For the text-containing cell, return its midpoint in [x, y] coordinate format. 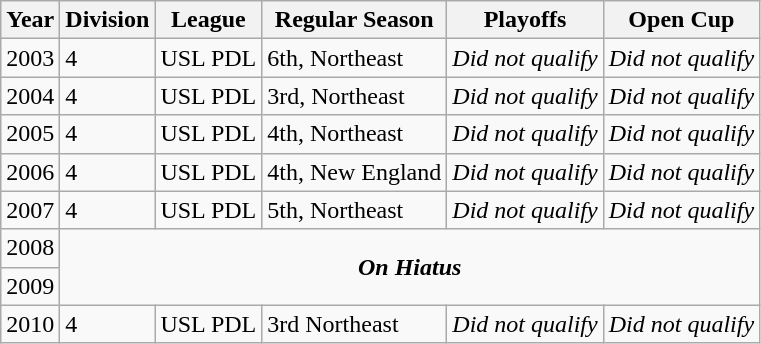
Open Cup [681, 20]
2006 [30, 172]
2004 [30, 96]
4th, Northeast [354, 134]
2005 [30, 134]
2010 [30, 324]
Division [108, 20]
2008 [30, 248]
Year [30, 20]
League [208, 20]
6th, Northeast [354, 58]
5th, Northeast [354, 210]
4th, New England [354, 172]
2007 [30, 210]
2009 [30, 286]
3rd Northeast [354, 324]
On Hiatus [410, 267]
3rd, Northeast [354, 96]
Playoffs [525, 20]
2003 [30, 58]
Regular Season [354, 20]
